Determine the [X, Y] coordinate at the center of the cell enclosing the given text.  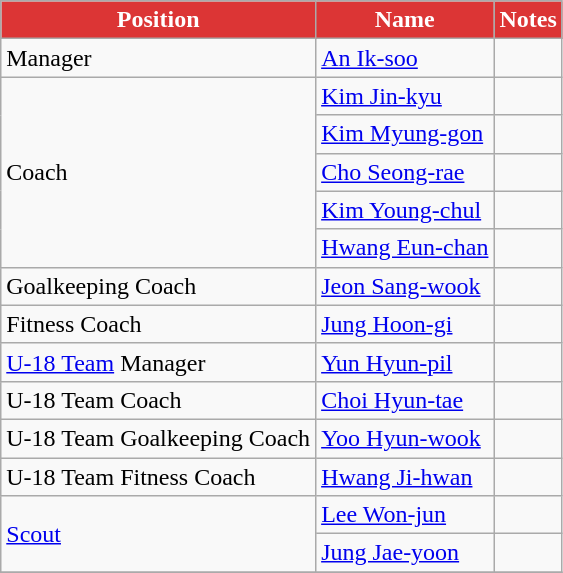
Cho Seong-rae [405, 172]
U-18 Team Coach [158, 400]
Kim Myung-gon [405, 134]
Fitness Coach [158, 324]
Coach [158, 172]
U-18 Team Goalkeeping Coach [158, 438]
U-18 Team Manager [158, 362]
Yoo Hyun-wook [405, 438]
Hwang Eun-chan [405, 248]
Yun Hyun-pil [405, 362]
Manager [158, 58]
Scout [158, 534]
Kim Young-chul [405, 210]
An Ik-soo [405, 58]
Jung Jae-yoon [405, 553]
Jeon Sang-wook [405, 286]
Name [405, 20]
Choi Hyun-tae [405, 400]
Notes [528, 20]
Lee Won-jun [405, 515]
Goalkeeping Coach [158, 286]
Kim Jin-kyu [405, 96]
Position [158, 20]
Hwang Ji-hwan [405, 477]
U-18 Team Fitness Coach [158, 477]
Jung Hoon-gi [405, 324]
